Detect which cell encompasses the target text, then output its [X, Y] center coordinate. 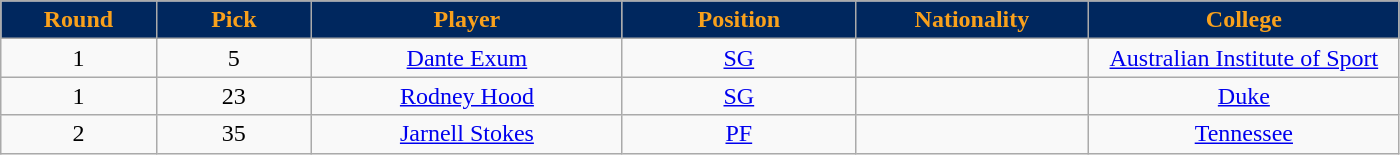
23 [234, 96]
35 [234, 134]
Player [468, 20]
PF [738, 134]
Duke [1244, 96]
2 [78, 134]
Rodney Hood [468, 96]
Position [738, 20]
Jarnell Stokes [468, 134]
College [1244, 20]
Australian Institute of Sport [1244, 58]
Dante Exum [468, 58]
Nationality [972, 20]
Tennessee [1244, 134]
5 [234, 58]
Round [78, 20]
Pick [234, 20]
